Detect which cell encompasses the target text, then output its [x, y] center coordinate. 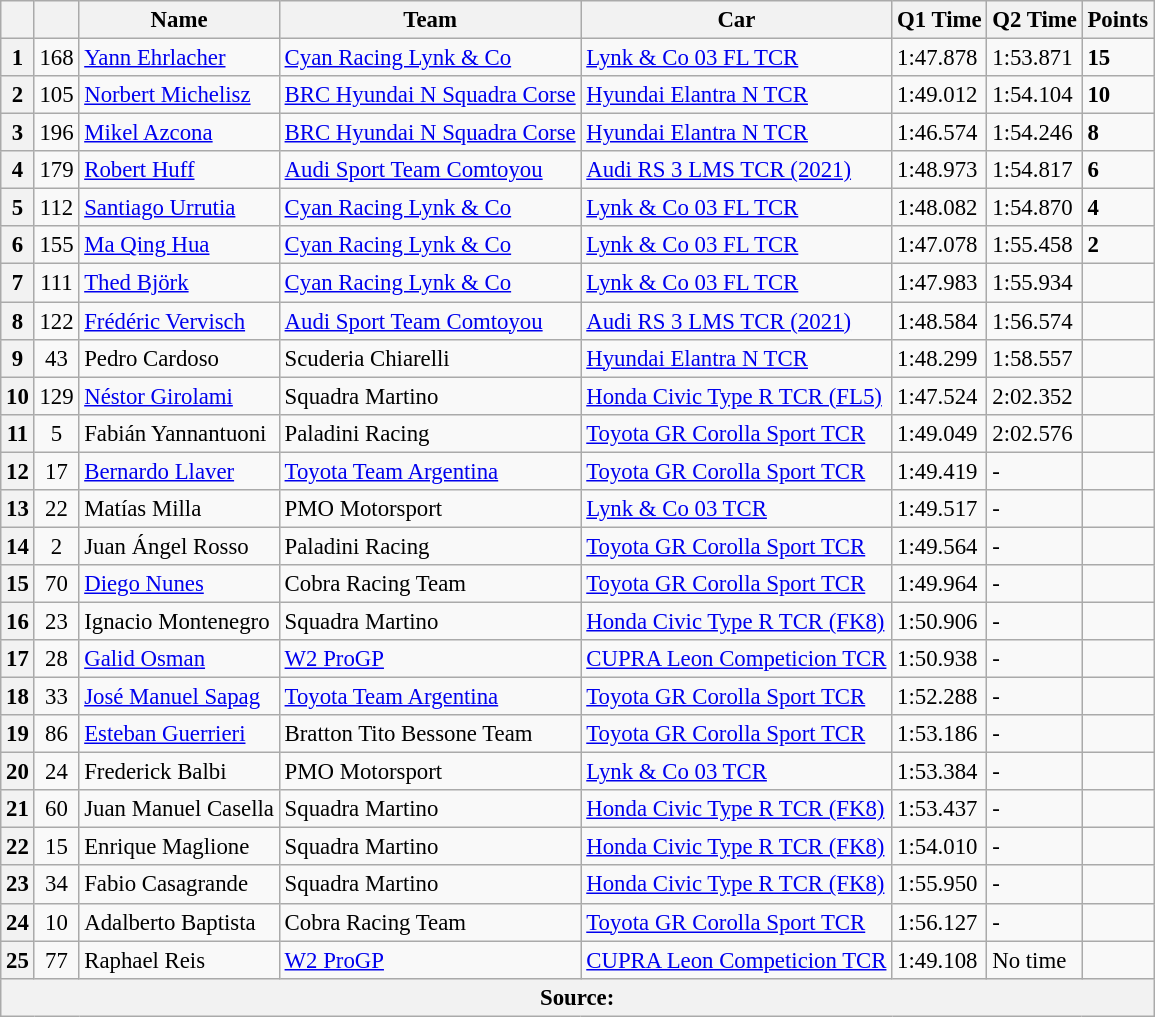
Ma Qing Hua [179, 245]
168 [56, 58]
Galid Osman [179, 659]
Norbert Michelisz [179, 95]
1:58.557 [1034, 358]
34 [56, 885]
28 [56, 659]
1:54.010 [940, 847]
3 [18, 133]
Adalberto Baptista [179, 922]
Raphael Reis [179, 960]
1:47.524 [940, 396]
112 [56, 208]
77 [56, 960]
7 [18, 283]
1:53.871 [1034, 58]
86 [56, 734]
No time [1034, 960]
1:49.517 [940, 509]
1:47.983 [940, 283]
16 [18, 621]
2:02.352 [1034, 396]
Bernardo Llaver [179, 471]
1:48.584 [940, 321]
Frederick Balbi [179, 772]
19 [18, 734]
25 [18, 960]
José Manuel Sapag [179, 697]
Q1 Time [940, 20]
Diego Nunes [179, 584]
14 [18, 546]
Frédéric Vervisch [179, 321]
Scuderia Chiarelli [430, 358]
111 [56, 283]
1:55.934 [1034, 283]
1 [18, 58]
Ignacio Montenegro [179, 621]
2:02.576 [1034, 433]
Fabián Yannantuoni [179, 433]
1:54.246 [1034, 133]
60 [56, 809]
1:49.012 [940, 95]
1:54.104 [1034, 95]
1:53.186 [940, 734]
1:49.564 [940, 546]
Team [430, 20]
11 [18, 433]
Q2 Time [1034, 20]
1:53.437 [940, 809]
Yann Ehrlacher [179, 58]
1:48.973 [940, 170]
1:49.049 [940, 433]
1:49.108 [940, 960]
1:50.906 [940, 621]
1:52.288 [940, 697]
Néstor Girolami [179, 396]
20 [18, 772]
Mikel Azcona [179, 133]
1:55.458 [1034, 245]
Honda Civic Type R TCR (FL5) [736, 396]
Enrique Maglione [179, 847]
Car [736, 20]
Juan Ángel Rosso [179, 546]
1:54.870 [1034, 208]
Thed Björk [179, 283]
155 [56, 245]
Source: [578, 997]
Fabio Casagrande [179, 885]
1:54.817 [1034, 170]
12 [18, 471]
1:53.384 [940, 772]
Esteban Guerrieri [179, 734]
Points [1118, 20]
196 [56, 133]
43 [56, 358]
Bratton Tito Bessone Team [430, 734]
179 [56, 170]
1:49.964 [940, 584]
Name [179, 20]
129 [56, 396]
1:46.574 [940, 133]
105 [56, 95]
70 [56, 584]
Matías Milla [179, 509]
1:47.878 [940, 58]
Juan Manuel Casella [179, 809]
1:49.419 [940, 471]
21 [18, 809]
1:55.950 [940, 885]
13 [18, 509]
18 [18, 697]
122 [56, 321]
Robert Huff [179, 170]
9 [18, 358]
1:56.127 [940, 922]
1:50.938 [940, 659]
1:56.574 [1034, 321]
Pedro Cardoso [179, 358]
1:48.299 [940, 358]
33 [56, 697]
1:47.078 [940, 245]
1:48.082 [940, 208]
Santiago Urrutia [179, 208]
